Scan for the cell matching the given text and deliver its (x, y) coordinate at center. 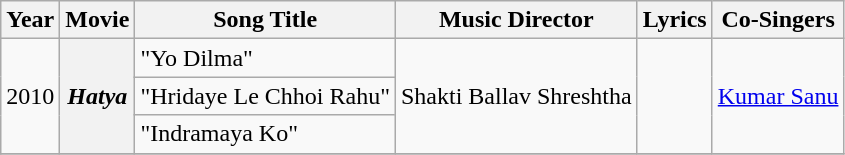
Hatya (98, 96)
Music Director (516, 20)
Year (30, 20)
"Yo Dilma" (266, 58)
Shakti Ballav Shreshtha (516, 96)
"Indramaya Ko" (266, 134)
Song Title (266, 20)
Co-Singers (778, 20)
2010 (30, 96)
"Hridaye Le Chhoi Rahu" (266, 96)
Movie (98, 20)
Lyrics (674, 20)
Kumar Sanu (778, 96)
